Scan for the cell matching the given text and deliver its (x, y) coordinate at center. 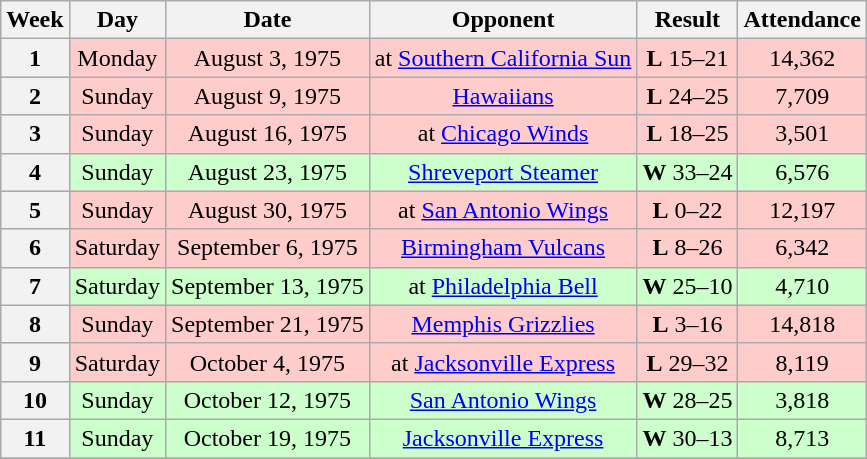
7,709 (802, 96)
August 23, 1975 (268, 172)
W 25–10 (688, 286)
September 6, 1975 (268, 248)
W 30–13 (688, 438)
L 0–22 (688, 210)
Opponent (503, 20)
October 19, 1975 (268, 438)
14,362 (802, 58)
10 (35, 400)
12,197 (802, 210)
8 (35, 324)
Jacksonville Express (503, 438)
at Chicago Winds (503, 134)
6 (35, 248)
at Southern California Sun (503, 58)
8,713 (802, 438)
4,710 (802, 286)
3,501 (802, 134)
San Antonio Wings (503, 400)
Date (268, 20)
at Philadelphia Bell (503, 286)
14,818 (802, 324)
Hawaiians (503, 96)
6,342 (802, 248)
W 28–25 (688, 400)
11 (35, 438)
Result (688, 20)
3,818 (802, 400)
at Jacksonville Express (503, 362)
Attendance (802, 20)
August 16, 1975 (268, 134)
August 9, 1975 (268, 96)
October 4, 1975 (268, 362)
October 12, 1975 (268, 400)
Memphis Grizzlies (503, 324)
L 8–26 (688, 248)
6,576 (802, 172)
September 13, 1975 (268, 286)
8,119 (802, 362)
August 30, 1975 (268, 210)
L 24–25 (688, 96)
4 (35, 172)
Shreveport Steamer (503, 172)
Day (117, 20)
1 (35, 58)
3 (35, 134)
5 (35, 210)
2 (35, 96)
Week (35, 20)
September 21, 1975 (268, 324)
Birmingham Vulcans (503, 248)
August 3, 1975 (268, 58)
9 (35, 362)
L 15–21 (688, 58)
Monday (117, 58)
L 29–32 (688, 362)
L 18–25 (688, 134)
L 3–16 (688, 324)
W 33–24 (688, 172)
at San Antonio Wings (503, 210)
7 (35, 286)
